Determine the [x, y] coordinate at the center of the cell enclosing the given text.  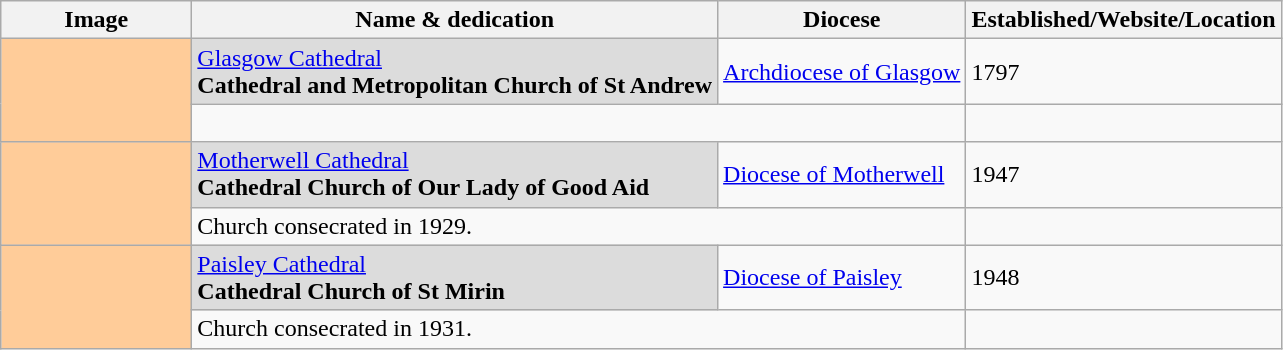
1948 [1124, 278]
1797 [1124, 72]
Archdiocese of Glasgow [842, 72]
Church consecrated in 1931. [579, 329]
Image [96, 20]
Glasgow CathedralCathedral and Metropolitan Church of St Andrew [455, 72]
Diocese of Motherwell [842, 174]
Diocese of Paisley [842, 278]
Paisley CathedralCathedral Church of St Mirin [455, 278]
Name & dedication [455, 20]
Church consecrated in 1929. [579, 226]
Motherwell CathedralCathedral Church of Our Lady of Good Aid [455, 174]
Diocese [842, 20]
Established/Website/Location [1124, 20]
1947 [1124, 174]
